From the cell containing the given text, extract its center point as [X, Y] coordinate. 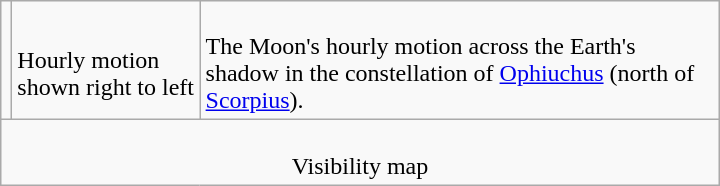
Hourly motion shown right to left [106, 60]
The Moon's hourly motion across the Earth's shadow in the constellation of Ophiuchus (north of Scorpius). [460, 60]
Visibility map [360, 152]
